Return (X, Y) of the center of cell containing provided text 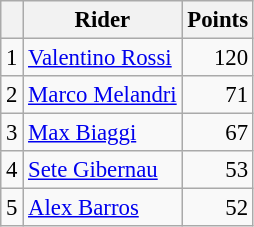
2 (12, 95)
53 (218, 170)
Points (218, 20)
4 (12, 170)
5 (12, 208)
Max Biaggi (102, 133)
Valentino Rossi (102, 58)
120 (218, 58)
67 (218, 133)
Rider (102, 20)
71 (218, 95)
Marco Melandri (102, 95)
52 (218, 208)
Sete Gibernau (102, 170)
Alex Barros (102, 208)
3 (12, 133)
1 (12, 58)
